Return the [x, y] coordinate for the center point of the cell that contains the specified text.  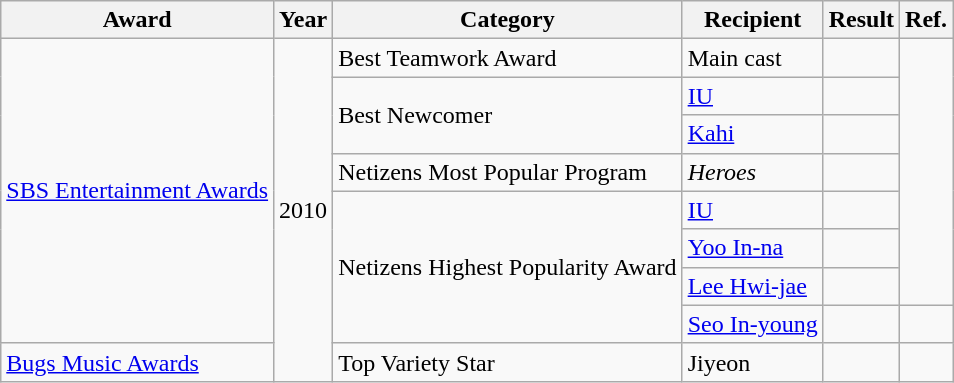
Year [304, 20]
Top Variety Star [508, 362]
Netizens Highest Popularity Award [508, 267]
Award [138, 20]
Seo In-young [752, 324]
Lee Hwi-jae [752, 286]
Best Newcomer [508, 115]
Heroes [752, 172]
Result [861, 20]
Jiyeon [752, 362]
2010 [304, 210]
Recipient [752, 20]
SBS Entertainment Awards [138, 191]
Bugs Music Awards [138, 362]
Ref. [926, 20]
Yoo In-na [752, 248]
Category [508, 20]
Kahi [752, 134]
Netizens Most Popular Program [508, 172]
Main cast [752, 58]
Best Teamwork Award [508, 58]
